Determine the [x, y] coordinate at the center of the cell enclosing the given text.  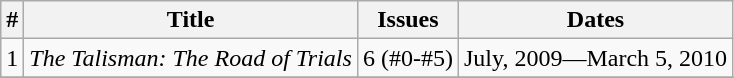
Issues [408, 20]
# [12, 20]
July, 2009—March 5, 2010 [595, 58]
6 (#0-#5) [408, 58]
Title [191, 20]
Dates [595, 20]
1 [12, 58]
The Talisman: The Road of Trials [191, 58]
